Detect which cell encompasses the target text, then output its (x, y) center coordinate. 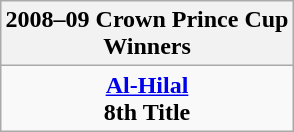
Al-Hilal8th Title (147, 98)
2008–09 Crown Prince Cup Winners (147, 34)
